Identify which cell holds the provided text, then report its [x, y] central coordinate. 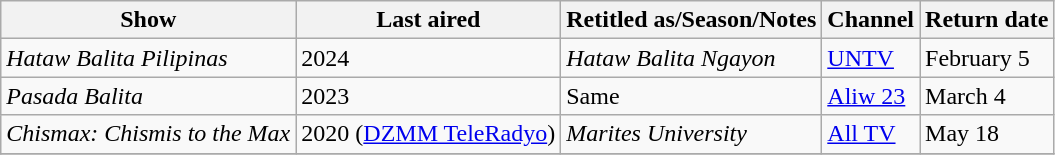
Chismax: Chismis to the Max [148, 134]
2020 (DZMM TeleRadyo) [428, 134]
February 5 [987, 58]
Channel [871, 20]
Hataw Balita Pilipinas [148, 58]
Same [692, 96]
March 4 [987, 96]
2024 [428, 58]
Last aired [428, 20]
Show [148, 20]
Marites University [692, 134]
2023 [428, 96]
Return date [987, 20]
All TV [871, 134]
UNTV [871, 58]
May 18 [987, 134]
Aliw 23 [871, 96]
Retitled as/Season/Notes [692, 20]
Hataw Balita Ngayon [692, 58]
Pasada Balita [148, 96]
